Pinpoint the cell where the given text exists, returning its [X, Y] midpoint coordinate. 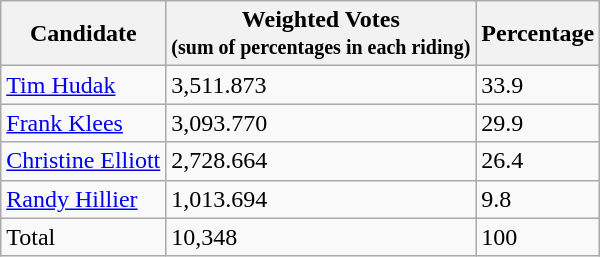
Percentage [538, 34]
100 [538, 237]
1,013.694 [321, 199]
10,348 [321, 237]
2,728.664 [321, 161]
Weighted Votes(sum of percentages in each riding) [321, 34]
26.4 [538, 161]
Total [84, 237]
Candidate [84, 34]
9.8 [538, 199]
3,093.770 [321, 123]
Randy Hillier [84, 199]
Tim Hudak [84, 85]
Christine Elliott [84, 161]
Frank Klees [84, 123]
29.9 [538, 123]
3,511.873 [321, 85]
33.9 [538, 85]
